Capture the cell that displays the provided text and extract its (x, y) central coordinate. 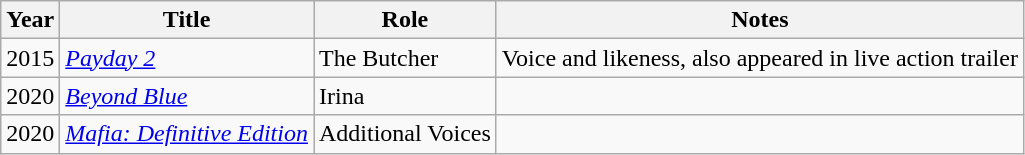
Voice and likeness, also appeared in live action trailer (760, 58)
Year (30, 20)
Mafia: Definitive Edition (187, 134)
Additional Voices (406, 134)
Payday 2 (187, 58)
2015 (30, 58)
Notes (760, 20)
The Butcher (406, 58)
Title (187, 20)
Irina (406, 96)
Beyond Blue (187, 96)
Role (406, 20)
